Return [X, Y] of the center of cell containing provided text 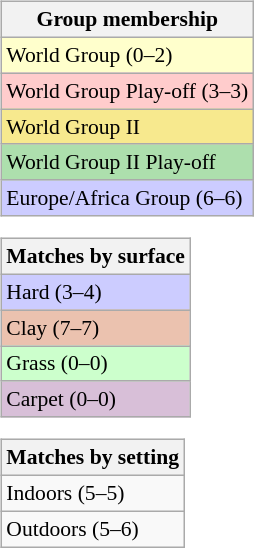
Outdoors (5–6) [92, 529]
Europe/Africa Group (6–6) [127, 198]
World Group II Play-off [127, 162]
Clay (7–7) [96, 328]
Indoors (5–5) [92, 494]
Carpet (0–0) [96, 399]
Hard (3–4) [96, 292]
Matches by setting [92, 458]
Grass (0–0) [96, 364]
World Group (0–2) [127, 55]
Group membership [127, 20]
World Group II [127, 127]
Matches by surface [96, 257]
World Group Play-off (3–3) [127, 91]
